Detect which cell encompasses the target text, then output its (x, y) center coordinate. 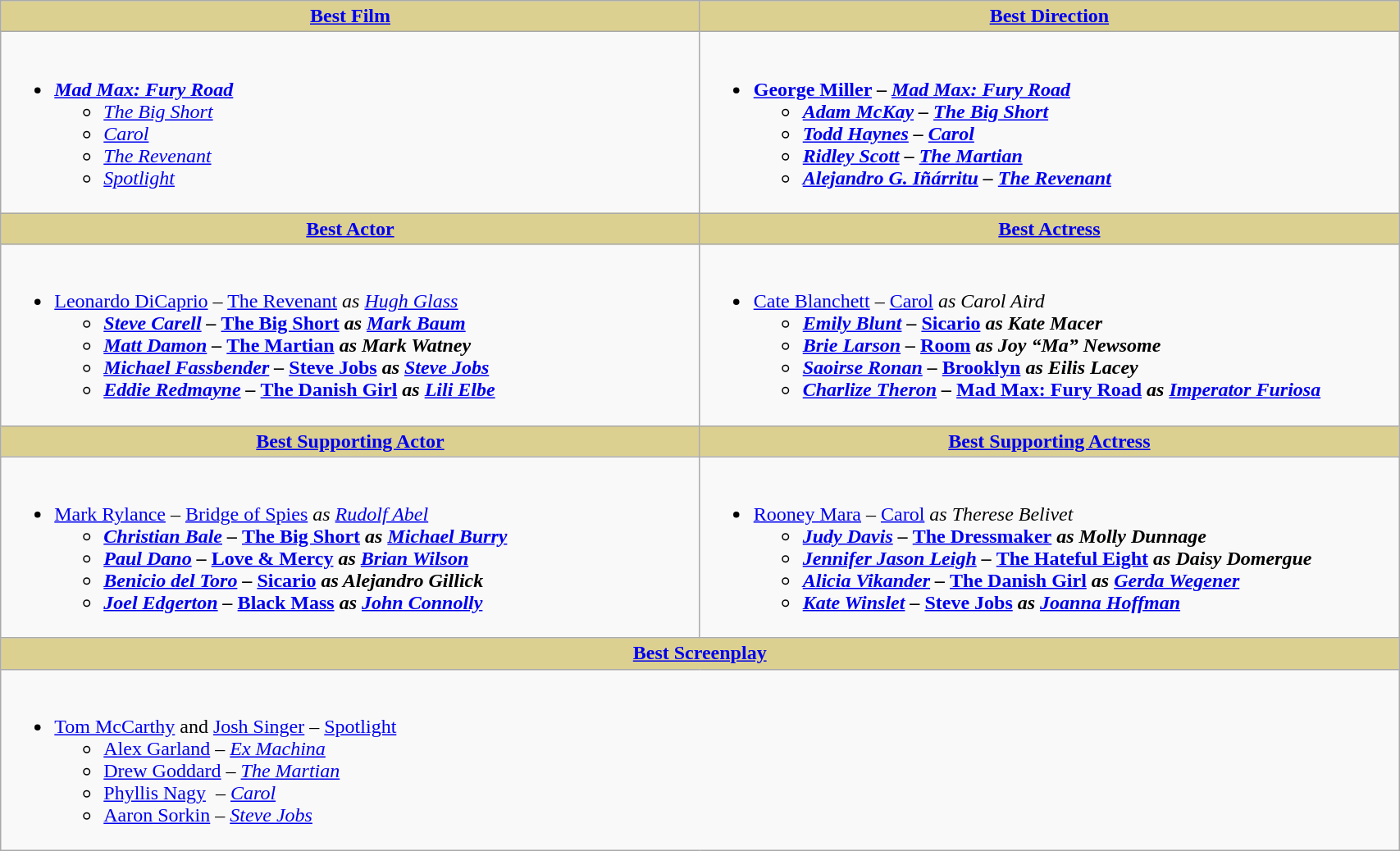
Best Supporting Actor (350, 441)
Best Actor (350, 229)
Mad Max: Fury RoadThe Big ShortCarolThe RevenantSpotlight (350, 123)
George Miller – Mad Max: Fury RoadAdam McKay – The Big ShortTodd Haynes – CarolRidley Scott – The MartianAlejandro G. Iñárritu – The Revenant (1049, 123)
Best Screenplay (700, 653)
Best Supporting Actress (1049, 441)
Tom McCarthy and Josh Singer – SpotlightAlex Garland – Ex MachinaDrew Goddard – The MartianPhyllis Nagy – CarolAaron Sorkin – Steve Jobs (700, 759)
Best Film (350, 16)
Best Actress (1049, 229)
Best Direction (1049, 16)
